Capture the cell that displays the provided text and extract its [x, y] central coordinate. 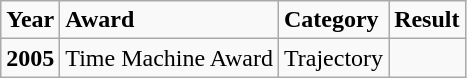
Result [427, 20]
2005 [30, 58]
Award [170, 20]
Year [30, 20]
Time Machine Award [170, 58]
Trajectory [333, 58]
Category [333, 20]
